For the text-containing cell, return its midpoint in (x, y) coordinate format. 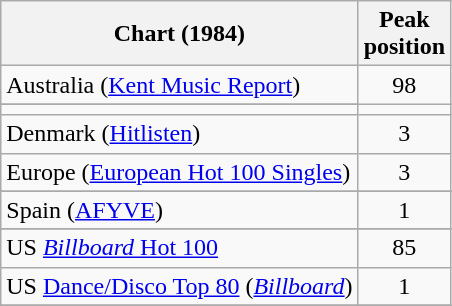
US Billboard Hot 100 (180, 248)
Australia (Kent Music Report) (180, 85)
85 (404, 248)
Europe (European Hot 100 Singles) (180, 172)
Denmark (Hitlisten) (180, 134)
US Dance/Disco Top 80 (Billboard) (180, 286)
Spain (AFYVE) (180, 210)
Peakposition (404, 34)
Chart (1984) (180, 34)
98 (404, 85)
